Search for the cell housing the specified text and yield its [X, Y] center coordinate. 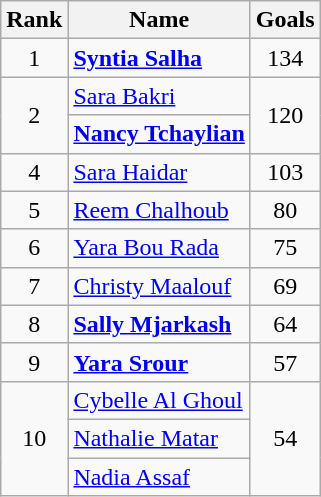
5 [34, 210]
Sally Mjarkash [159, 324]
Christy Maalouf [159, 286]
Nadia Assaf [159, 477]
8 [34, 324]
Yara Srour [159, 362]
Nancy Tchaylian [159, 134]
Name [159, 20]
Sara Haidar [159, 172]
Reem Chalhoub [159, 210]
9 [34, 362]
80 [285, 210]
Goals [285, 20]
Syntia Salha [159, 58]
Nathalie Matar [159, 438]
134 [285, 58]
75 [285, 248]
54 [285, 438]
Sara Bakri [159, 96]
10 [34, 438]
Yara Bou Rada [159, 248]
6 [34, 248]
1 [34, 58]
4 [34, 172]
2 [34, 115]
Rank [34, 20]
120 [285, 115]
64 [285, 324]
103 [285, 172]
69 [285, 286]
7 [34, 286]
Cybelle Al Ghoul [159, 400]
57 [285, 362]
